For the text-containing cell, return its midpoint in (x, y) coordinate format. 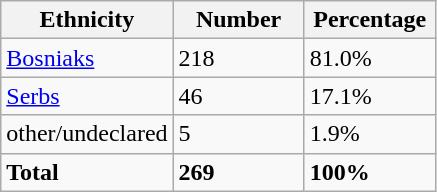
5 (238, 134)
Serbs (87, 96)
Number (238, 20)
other/undeclared (87, 134)
17.1% (370, 96)
269 (238, 172)
Percentage (370, 20)
1.9% (370, 134)
46 (238, 96)
100% (370, 172)
Total (87, 172)
218 (238, 58)
Bosniaks (87, 58)
Ethnicity (87, 20)
81.0% (370, 58)
